Return (X, Y) of the center of cell containing provided text 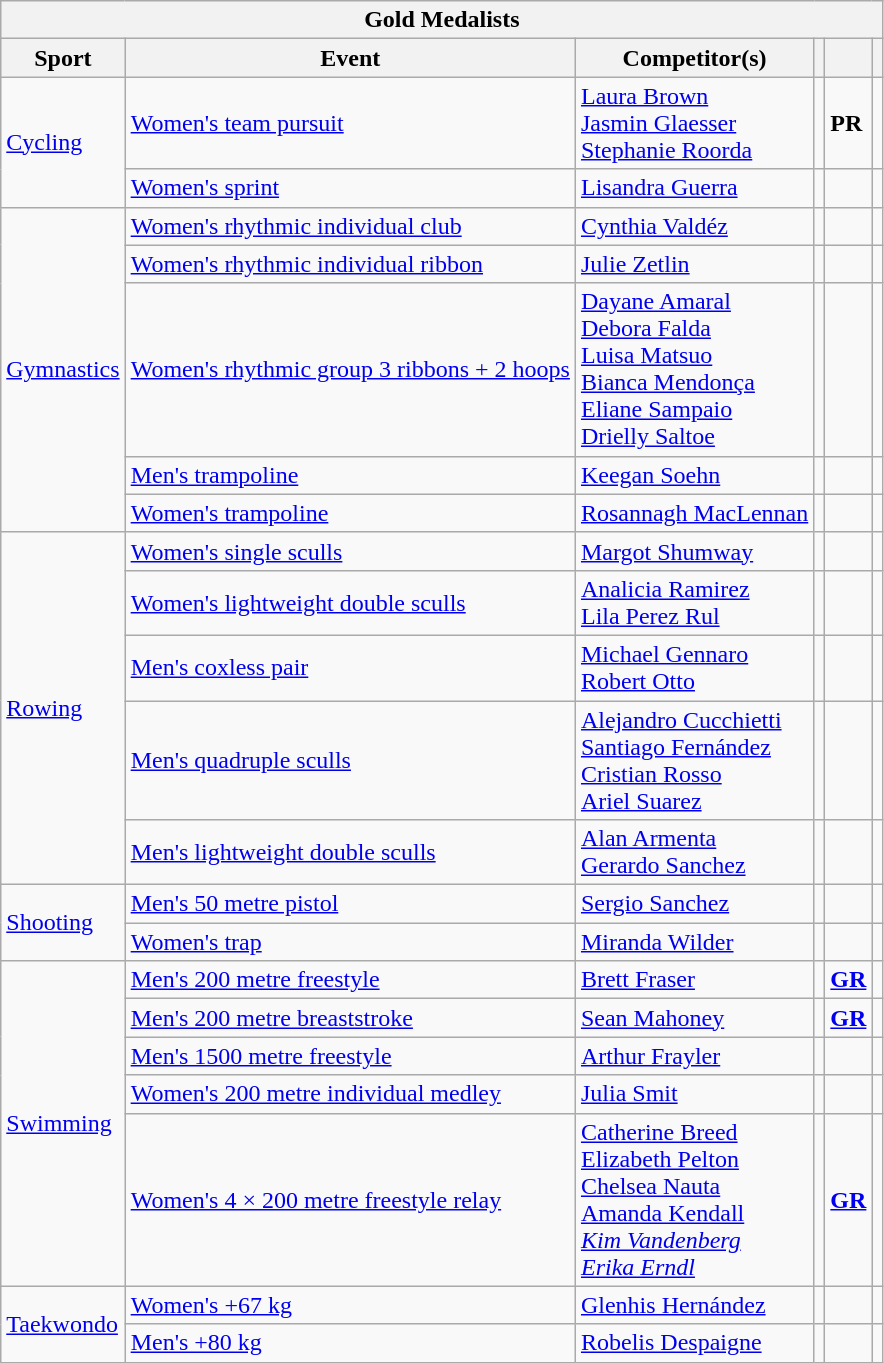
Miranda Wilder (694, 942)
Women's rhythmic individual ribbon (350, 264)
Sean Mahoney (694, 1018)
Women's rhythmic individual club (350, 226)
Michael Gennaro Robert Otto (694, 668)
Alejandro CucchiettiSantiago FernándezCristian RossoAriel Suarez (694, 760)
Laura BrownJasmin GlaesserStephanie Roorda (694, 123)
Cycling (63, 142)
Men's coxless pair (350, 668)
Swimming (63, 1124)
Gymnastics (63, 370)
Cynthia Valdéz (694, 226)
Women's team pursuit (350, 123)
Women's 200 metre individual medley (350, 1094)
Men's lightweight double sculls (350, 852)
Catherine BreedElizabeth PeltonChelsea NautaAmanda KendallKim VandenbergErika Erndl (694, 1200)
Men's 200 metre freestyle (350, 980)
Women's lightweight double sculls (350, 602)
Brett Fraser (694, 980)
Women's sprint (350, 188)
Glenhis Hernández (694, 1305)
Gold Medalists (442, 20)
Keegan Soehn (694, 475)
Men's trampoline (350, 475)
Robelis Despaigne (694, 1343)
Sport (63, 58)
Rowing (63, 708)
Alan ArmentaGerardo Sanchez (694, 852)
Analicia Ramirez Lila Perez Rul (694, 602)
Women's trampoline (350, 513)
Margot Shumway (694, 551)
Arthur Frayler (694, 1056)
Lisandra Guerra (694, 188)
Event (350, 58)
Men's 200 metre breaststroke (350, 1018)
Julia Smit (694, 1094)
Shooting (63, 923)
Men's 50 metre pistol (350, 904)
Competitor(s) (694, 58)
Women's 4 × 200 metre freestyle relay (350, 1200)
Sergio Sanchez (694, 904)
Taekwondo (63, 1324)
Dayane AmaralDebora FaldaLuisa MatsuoBianca MendonçaEliane SampaioDrielly Saltoe (694, 370)
Women's single sculls (350, 551)
Women's trap (350, 942)
Women's rhythmic group 3 ribbons + 2 hoops (350, 370)
Men's 1500 metre freestyle (350, 1056)
Men's +80 kg (350, 1343)
Julie Zetlin (694, 264)
Men's quadruple sculls (350, 760)
PR (848, 123)
Women's +67 kg (350, 1305)
Rosannagh MacLennan (694, 513)
